Identify which cell holds the provided text, then report its (X, Y) central coordinate. 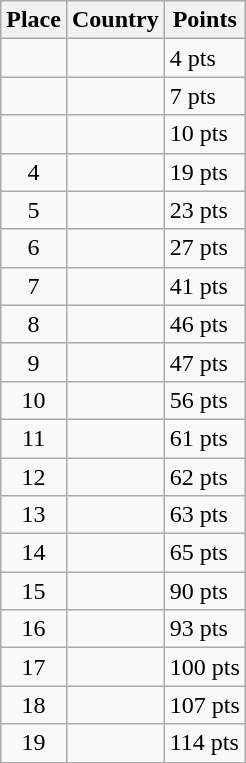
61 pts (204, 438)
9 (34, 362)
17 (34, 667)
4 pts (204, 58)
23 pts (204, 210)
7 pts (204, 96)
62 pts (204, 477)
4 (34, 172)
11 (34, 438)
100 pts (204, 667)
10 pts (204, 134)
63 pts (204, 515)
16 (34, 629)
12 (34, 477)
65 pts (204, 553)
90 pts (204, 591)
93 pts (204, 629)
Place (34, 20)
6 (34, 248)
5 (34, 210)
Country (115, 20)
41 pts (204, 286)
114 pts (204, 743)
19 (34, 743)
Points (204, 20)
107 pts (204, 705)
27 pts (204, 248)
7 (34, 286)
18 (34, 705)
46 pts (204, 324)
56 pts (204, 400)
10 (34, 400)
19 pts (204, 172)
15 (34, 591)
8 (34, 324)
47 pts (204, 362)
13 (34, 515)
14 (34, 553)
